Find where the given text appears and provide that cell's center as [x, y] coordinate. 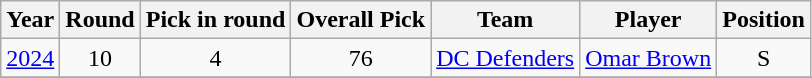
S [764, 58]
Year [30, 20]
76 [361, 58]
Overall Pick [361, 20]
Team [506, 20]
2024 [30, 58]
Player [648, 20]
Round [100, 20]
Omar Brown [648, 58]
DC Defenders [506, 58]
10 [100, 58]
Position [764, 20]
Pick in round [216, 20]
4 [216, 58]
